Return the [x, y] coordinate for the center point of the cell that contains the specified text.  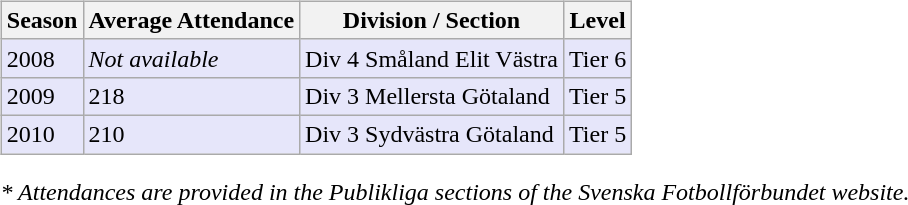
Not available [192, 58]
218 [192, 96]
Div 4 Småland Elit Västra [432, 58]
2010 [42, 134]
Tier 6 [597, 58]
Average Attendance [192, 20]
2008 [42, 58]
Level [597, 20]
Div 3 Sydvästra Götaland [432, 134]
2009 [42, 96]
Div 3 Mellersta Götaland [432, 96]
Division / Section [432, 20]
210 [192, 134]
Season [42, 20]
